Locate the cell with the specified text and output its [X, Y] center coordinate. 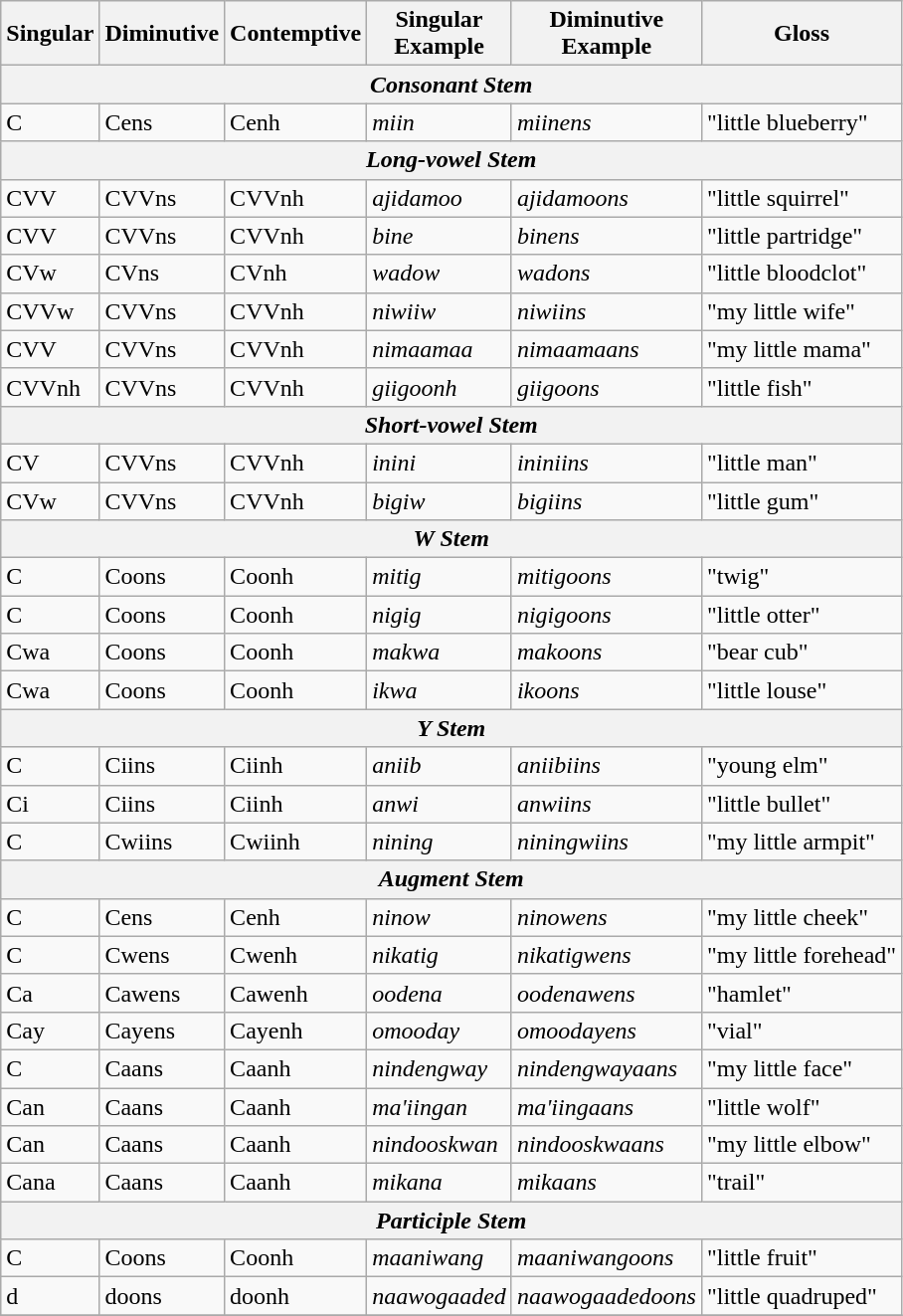
nimaamaa [440, 349]
wadow [440, 274]
naawogaaded [440, 1296]
"little man" [802, 463]
"little partridge" [802, 236]
makoons [607, 653]
Y Stem [451, 728]
mitigoons [607, 577]
binens [607, 236]
ma'iingan [440, 1107]
Singular [50, 34]
nigigoons [607, 615]
Cay [50, 1031]
ikoons [607, 690]
miin [440, 122]
"little fruit" [802, 1258]
mikana [440, 1183]
niningwiins [607, 842]
Diminutive [162, 34]
CVnh [296, 274]
Participle Stem [451, 1221]
Short-vowel Stem [451, 425]
"hamlet" [802, 993]
Long-vowel Stem [451, 160]
"little bloodclot" [802, 274]
DiminutiveExample [607, 34]
oodenawens [607, 993]
"little squirrel" [802, 198]
CVns [162, 274]
aniib [440, 766]
oodena [440, 993]
"my little face" [802, 1068]
inini [440, 463]
"my little armpit" [802, 842]
nindooskwan [440, 1145]
nindengwayaans [607, 1068]
Cawenh [296, 993]
"my little wife" [802, 311]
"my little elbow" [802, 1145]
omoodayens [607, 1031]
nindooskwaans [607, 1145]
"little bullet" [802, 804]
mitig [440, 577]
"my little cheek" [802, 917]
mikaans [607, 1183]
doons [162, 1296]
"little louse" [802, 690]
Cwiinh [296, 842]
Gloss [802, 34]
ajidamoons [607, 198]
Cayenh [296, 1031]
nining [440, 842]
Cwens [162, 955]
"trail" [802, 1183]
ninowens [607, 917]
"little fish" [802, 387]
ajidamoo [440, 198]
"little quadruped" [802, 1296]
d [50, 1296]
nindengway [440, 1068]
"young elm" [802, 766]
Cawens [162, 993]
anwiins [607, 804]
"my little mama" [802, 349]
nikatig [440, 955]
nikatigwens [607, 955]
maaniwangoons [607, 1258]
Contemptive [296, 34]
"vial" [802, 1031]
omooday [440, 1031]
anwi [440, 804]
Consonant Stem [451, 85]
Cwiins [162, 842]
CV [50, 463]
"little blueberry" [802, 122]
miinens [607, 122]
aniibiins [607, 766]
giigoons [607, 387]
"little gum" [802, 500]
bine [440, 236]
nigig [440, 615]
bigiins [607, 500]
niwiiw [440, 311]
"twig" [802, 577]
giigoonh [440, 387]
ikwa [440, 690]
naawogaadedoons [607, 1296]
bigiw [440, 500]
CVVw [50, 311]
ininiins [607, 463]
Ca [50, 993]
wadons [607, 274]
"little wolf" [802, 1107]
Augment Stem [451, 879]
maaniwang [440, 1258]
"bear cub" [802, 653]
nimaamaans [607, 349]
makwa [440, 653]
SingularExample [440, 34]
Ci [50, 804]
ninow [440, 917]
Cana [50, 1183]
"little otter" [802, 615]
Cwenh [296, 955]
ma'iingaans [607, 1107]
Cayens [162, 1031]
niwiins [607, 311]
W Stem [451, 539]
doonh [296, 1296]
"my little forehead" [802, 955]
